Determine the [X, Y] coordinate at the center of the cell enclosing the given text.  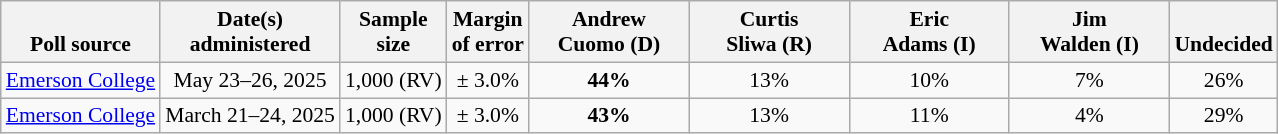
44% [609, 80]
March 21–24, 2025 [250, 116]
10% [929, 80]
JimWalden (I) [1089, 32]
7% [1089, 80]
Marginof error [488, 32]
Samplesize [394, 32]
CurtisSliwa (R) [769, 32]
29% [1223, 116]
Poll source [80, 32]
Undecided [1223, 32]
Date(s)administered [250, 32]
AndrewCuomo (D) [609, 32]
May 23–26, 2025 [250, 80]
4% [1089, 116]
11% [929, 116]
43% [609, 116]
26% [1223, 80]
EricAdams (I) [929, 32]
